Detect which cell encompasses the target text, then output its (X, Y) center coordinate. 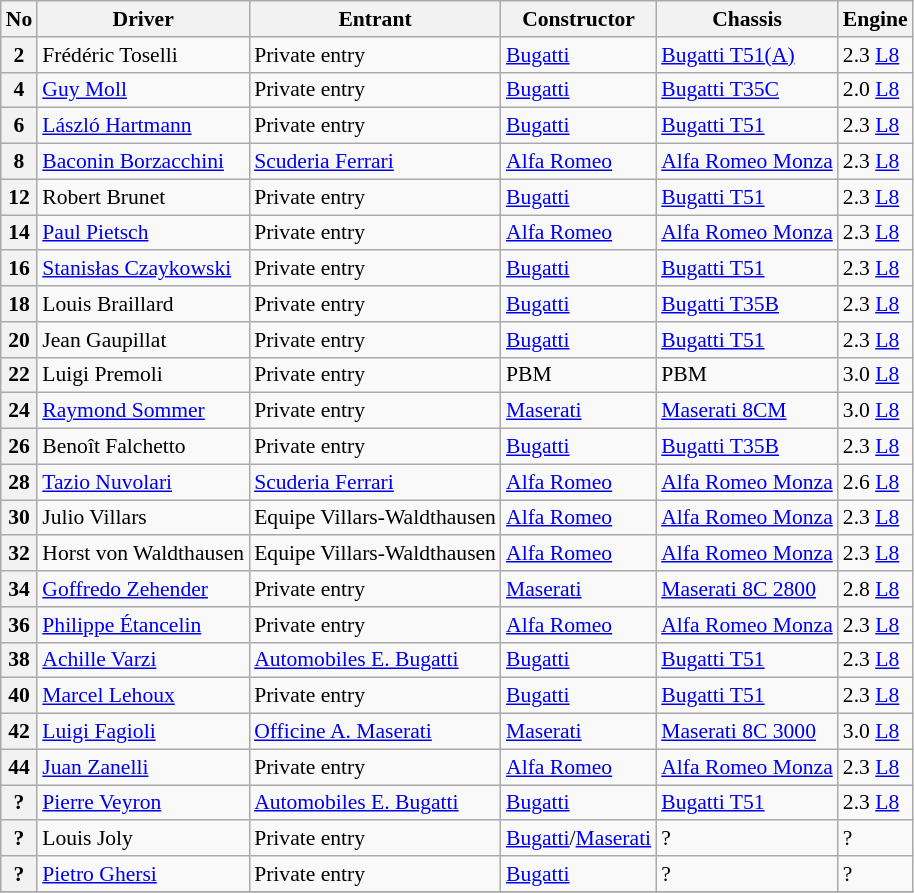
Maserati 8C 2800 (747, 589)
Goffredo Zehender (143, 589)
Paul Pietsch (143, 233)
Guy Moll (143, 90)
Baconin Borzacchini (143, 162)
26 (20, 447)
22 (20, 375)
2 (20, 55)
Engine (876, 19)
44 (20, 767)
34 (20, 589)
Maserati 8C 3000 (747, 732)
20 (20, 340)
Stanisłas Czaykowski (143, 269)
8 (20, 162)
2.0 L8 (876, 90)
Louis Braillard (143, 304)
Officine A. Maserati (375, 732)
Frédéric Toselli (143, 55)
Luigi Fagioli (143, 732)
Chassis (747, 19)
Philippe Étancelin (143, 625)
42 (20, 732)
Bugatti/Maserati (578, 839)
Bugatti T35C (747, 90)
Juan Zanelli (143, 767)
2.6 L8 (876, 482)
Driver (143, 19)
Bugatti T51(A) (747, 55)
Horst von Waldthausen (143, 554)
16 (20, 269)
24 (20, 411)
Achille Varzi (143, 660)
Julio Villars (143, 518)
36 (20, 625)
Constructor (578, 19)
Benoît Falchetto (143, 447)
2.8 L8 (876, 589)
Raymond Sommer (143, 411)
28 (20, 482)
12 (20, 197)
Marcel Lehoux (143, 696)
László Hartmann (143, 126)
Louis Joly (143, 839)
40 (20, 696)
38 (20, 660)
Tazio Nuvolari (143, 482)
18 (20, 304)
Pietro Ghersi (143, 874)
Robert Brunet (143, 197)
6 (20, 126)
14 (20, 233)
Jean Gaupillat (143, 340)
Luigi Premoli (143, 375)
32 (20, 554)
30 (20, 518)
No (20, 19)
4 (20, 90)
Entrant (375, 19)
Maserati 8CM (747, 411)
Pierre Veyron (143, 803)
